Search for the cell housing the specified text and yield its [x, y] center coordinate. 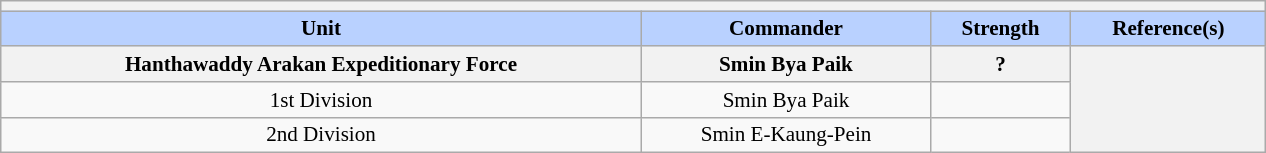
Strength [1000, 28]
Reference(s) [1168, 28]
1st Division [321, 100]
Hanthawaddy Arakan Expeditionary Force [321, 64]
Unit [321, 28]
Smin E-Kaung-Pein [786, 134]
2nd Division [321, 134]
Commander [786, 28]
? [1000, 64]
